Search for the cell housing the specified text and yield its [X, Y] center coordinate. 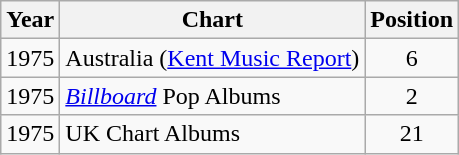
Chart [212, 20]
2 [412, 96]
21 [412, 134]
Year [30, 20]
Position [412, 20]
Billboard Pop Albums [212, 96]
Australia (Kent Music Report) [212, 58]
6 [412, 58]
UK Chart Albums [212, 134]
